Pinpoint the cell where the given text exists, returning its [x, y] midpoint coordinate. 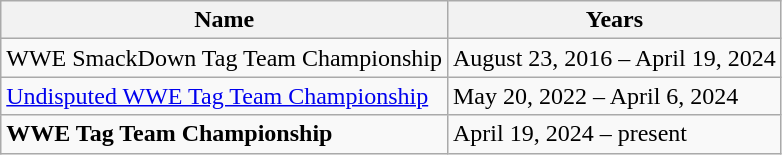
May 20, 2022 – April 6, 2024 [614, 96]
Years [614, 20]
WWE SmackDown Tag Team Championship [224, 58]
WWE Tag Team Championship [224, 134]
August 23, 2016 – April 19, 2024 [614, 58]
Undisputed WWE Tag Team Championship [224, 96]
April 19, 2024 – present [614, 134]
Name [224, 20]
